From the cell containing the given text, extract its center point as [X, Y] coordinate. 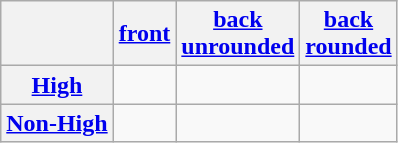
High [57, 85]
backrounded [348, 34]
backunrounded [238, 34]
Non-High [57, 123]
front [144, 34]
